Identify which cell holds the provided text, then report its (X, Y) central coordinate. 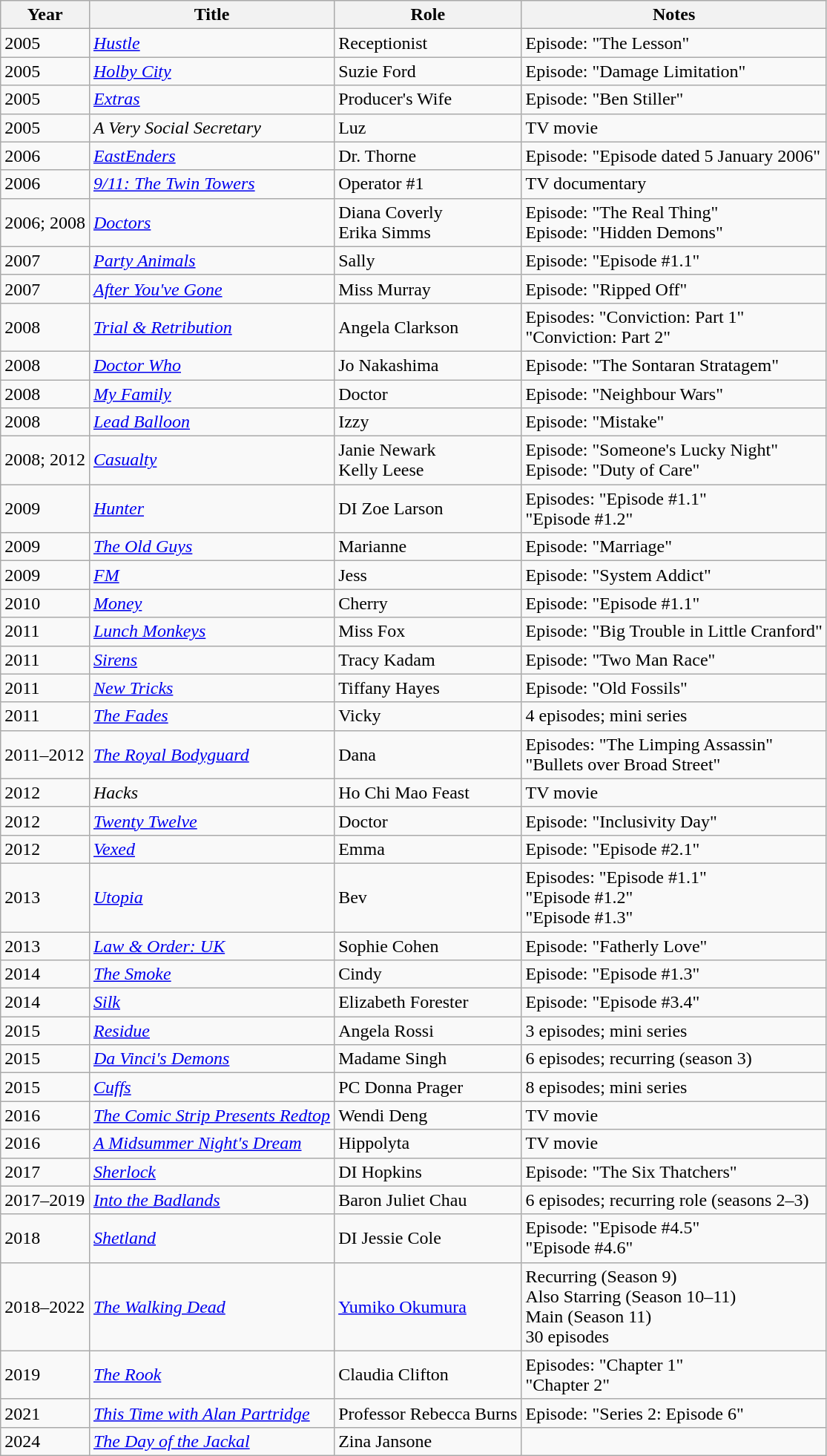
The Comic Strip Presents Redtop (211, 1115)
Episode: "System Addict" (673, 575)
Professor Rebecca Burns (428, 1413)
Episode: "Old Fossils" (673, 688)
Hustle (211, 43)
Recurring (Season 9) Also Starring (Season 10–11) Main (Season 11) 30 episodes (673, 1306)
Party Animals (211, 260)
Episode: "Neighbour Wars" (673, 394)
Hacks (211, 793)
Episode: "Series 2: Episode 6" (673, 1413)
Casualty (211, 460)
Luz (428, 128)
Twenty Twelve (211, 821)
Episode: "Episode #4.5" "Episode #4.6" (673, 1238)
Episode: "Episode #2.1" (673, 849)
Angela Rossi (428, 1031)
Cuffs (211, 1087)
DI Jessie Cole (428, 1238)
Bev (428, 897)
The Walking Dead (211, 1306)
EastEnders (211, 156)
3 episodes; mini series (673, 1031)
Emma (428, 849)
Cindy (428, 974)
Wendi Deng (428, 1115)
Baron Juliet Chau (428, 1200)
Episode: "Episode #3.4" (673, 1003)
Sophie Cohen (428, 946)
The Old Guys (211, 547)
Dr. Thorne (428, 156)
2017–2019 (45, 1200)
8 episodes; mini series (673, 1087)
2018–2022 (45, 1306)
A Very Social Secretary (211, 128)
Doctors (211, 223)
New Tricks (211, 688)
Diana Coverly Erika Simms (428, 223)
Money (211, 603)
Izzy (428, 422)
A Midsummer Night's Dream (211, 1144)
Episode: "Episode #1.3" (673, 974)
Extras (211, 99)
Episode: "The Lesson" (673, 43)
Episode: "Fatherly Love" (673, 946)
9/11: The Twin Towers (211, 184)
Silk (211, 1003)
6 episodes; recurring (season 3) (673, 1059)
Episode: "The Six Thatchers" (673, 1172)
2017 (45, 1172)
FM (211, 575)
Episodes: "Episode #1.1" "Episode #1.2" (673, 509)
DI Hopkins (428, 1172)
2006; 2008 (45, 223)
Episode: "Inclusivity Day" (673, 821)
Episode: "Damage Limitation" (673, 71)
Episodes: "Episode #1.1" "Episode #1.2" "Episode #1.3" (673, 897)
Vicky (428, 716)
2010 (45, 603)
Da Vinci's Demons (211, 1059)
Episode: "Mistake" (673, 422)
Trial & Retribution (211, 327)
Marianne (428, 547)
Shetland (211, 1238)
The Royal Bodyguard (211, 754)
Sherlock (211, 1172)
DI Zoe Larson (428, 509)
Yumiko Okumura (428, 1306)
Dana (428, 754)
2019 (45, 1374)
Residue (211, 1031)
Year (45, 15)
Claudia Clifton (428, 1374)
Angela Clarkson (428, 327)
Producer's Wife (428, 99)
Jess (428, 575)
Episode: "The Real Thing" Episode: "Hidden Demons" (673, 223)
Sirens (211, 660)
Miss Murray (428, 289)
Episodes: "Conviction: Part 1" "Conviction: Part 2" (673, 327)
Doctor Who (211, 365)
2008; 2012 (45, 460)
Receptionist (428, 43)
Episode: "Big Trouble in Little Cranford" (673, 632)
Into the Badlands (211, 1200)
2018 (45, 1238)
6 episodes; recurring role (seasons 2–3) (673, 1200)
Elizabeth Forester (428, 1003)
Janie Newark Kelly Leese (428, 460)
Jo Nakashima (428, 365)
2021 (45, 1413)
Episode: "Ben Stiller" (673, 99)
Episodes: "Chapter 1" "Chapter 2" (673, 1374)
Episode: "The Sontaran Stratagem" (673, 365)
Law & Order: UK (211, 946)
The Smoke (211, 974)
Lunch Monkeys (211, 632)
Holby City (211, 71)
Episode: "Two Man Race" (673, 660)
Sally (428, 260)
Vexed (211, 849)
Tracy Kadam (428, 660)
Cherry (428, 603)
Madame Singh (428, 1059)
The Fades (211, 716)
Operator #1 (428, 184)
Suzie Ford (428, 71)
Notes (673, 15)
Ho Chi Mao Feast (428, 793)
Hippolyta (428, 1144)
TV documentary (673, 184)
Role (428, 15)
4 episodes; mini series (673, 716)
Episodes: "The Limping Assassin" "Bullets over Broad Street" (673, 754)
After You've Gone (211, 289)
My Family (211, 394)
This Time with Alan Partridge (211, 1413)
Episode: "Ripped Off" (673, 289)
Lead Balloon (211, 422)
Tiffany Hayes (428, 688)
The Rook (211, 1374)
Miss Fox (428, 632)
Zina Jansone (428, 1441)
Episode: "Marriage" (673, 547)
Hunter (211, 509)
Utopia (211, 897)
PC Donna Prager (428, 1087)
2011–2012 (45, 754)
2024 (45, 1441)
Title (211, 15)
Episode: "Someone's Lucky Night" Episode: "Duty of Care" (673, 460)
Episode: "Episode dated 5 January 2006" (673, 156)
The Day of the Jackal (211, 1441)
